Search for the cell housing the specified text and yield its (X, Y) center coordinate. 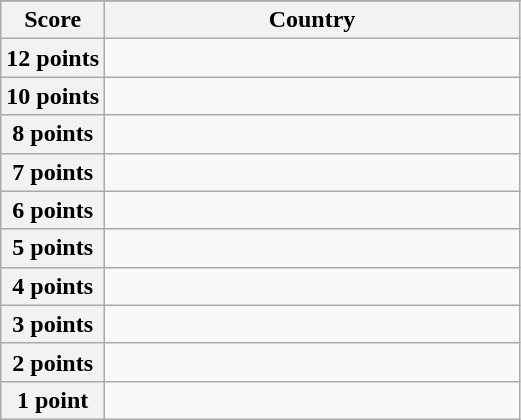
3 points (53, 324)
8 points (53, 134)
10 points (53, 96)
4 points (53, 286)
Score (53, 20)
Country (312, 20)
12 points (53, 58)
6 points (53, 210)
7 points (53, 172)
2 points (53, 362)
5 points (53, 248)
1 point (53, 400)
